Return [x, y] of the center of cell containing provided text 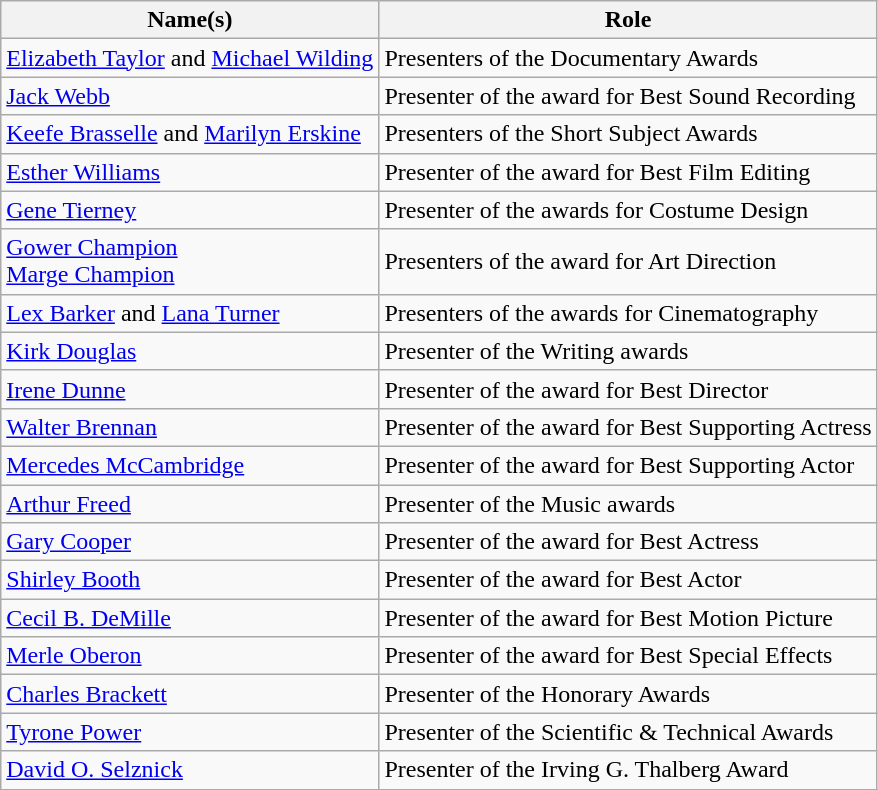
Presenters of the award for Art Direction [628, 262]
Walter Brennan [190, 427]
Presenter of the Irving G. Thalberg Award [628, 770]
Charles Brackett [190, 694]
Presenter of the award for Best Director [628, 389]
Esther Williams [190, 172]
Presenters of the awards for Cinematography [628, 313]
Keefe Brasselle and Marilyn Erskine [190, 134]
Presenter of the Writing awards [628, 351]
Shirley Booth [190, 580]
Jack Webb [190, 96]
David O. Selznick [190, 770]
Gary Cooper [190, 542]
Role [628, 20]
Tyrone Power [190, 732]
Elizabeth Taylor and Michael Wilding [190, 58]
Name(s) [190, 20]
Presenters of the Documentary Awards [628, 58]
Gower Champion Marge Champion [190, 262]
Presenter of the Music awards [628, 503]
Lex Barker and Lana Turner [190, 313]
Gene Tierney [190, 210]
Presenter of the award for Best Supporting Actress [628, 427]
Presenter of the award for Best Sound Recording [628, 96]
Presenter of the awards for Costume Design [628, 210]
Presenter of the award for Best Actor [628, 580]
Presenter of the award for Best Supporting Actor [628, 465]
Arthur Freed [190, 503]
Kirk Douglas [190, 351]
Merle Oberon [190, 656]
Presenter of the award for Best Special Effects [628, 656]
Cecil B. DeMille [190, 618]
Presenter of the award for Best Actress [628, 542]
Presenter of the award for Best Film Editing [628, 172]
Presenters of the Short Subject Awards [628, 134]
Presenter of the award for Best Motion Picture [628, 618]
Presenter of the Honorary Awards [628, 694]
Presenter of the Scientific & Technical Awards [628, 732]
Irene Dunne [190, 389]
Mercedes McCambridge [190, 465]
